Return the (X, Y) coordinate for the center point of the cell that contains the specified text.  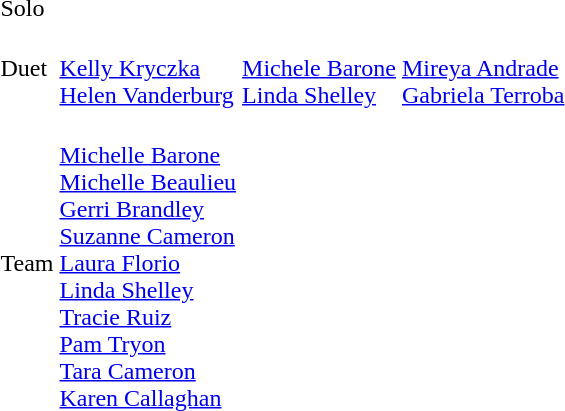
Kelly KryczkaHelen Vanderburg (148, 68)
Michele BaroneLinda Shelley (320, 68)
